Scan for the cell matching the given text and deliver its (x, y) coordinate at center. 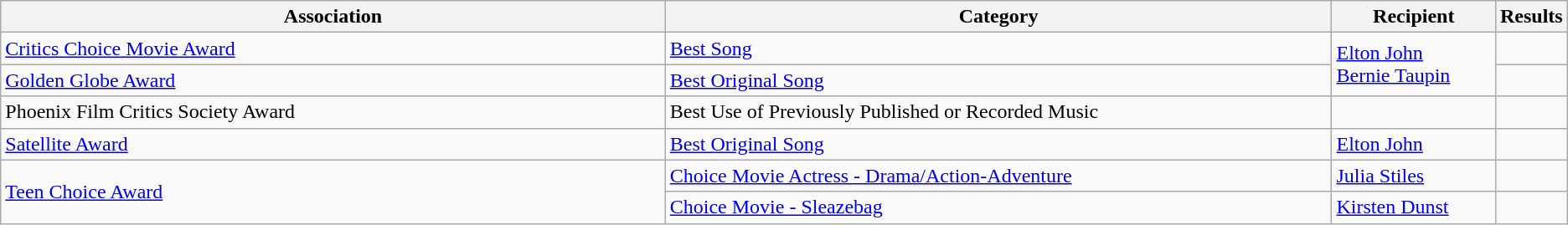
Category (998, 17)
Satellite Award (333, 144)
Elton John (1414, 144)
Results (1531, 17)
Julia Stiles (1414, 176)
Golden Globe Award (333, 80)
Best Use of Previously Published or Recorded Music (998, 112)
Phoenix Film Critics Society Award (333, 112)
Best Song (998, 49)
Association (333, 17)
Elton JohnBernie Taupin (1414, 64)
Critics Choice Movie Award (333, 49)
Kirsten Dunst (1414, 207)
Choice Movie - Sleazebag (998, 207)
Recipient (1414, 17)
Teen Choice Award (333, 192)
Choice Movie Actress - Drama/Action-Adventure (998, 176)
